Provide the [x, y] coordinate of the cell's center where the given text is located.  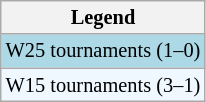
W15 tournaments (3–1) [103, 85]
Legend [103, 17]
W25 tournaments (1–0) [103, 51]
